Locate the cell with the specified text and output its (x, y) center coordinate. 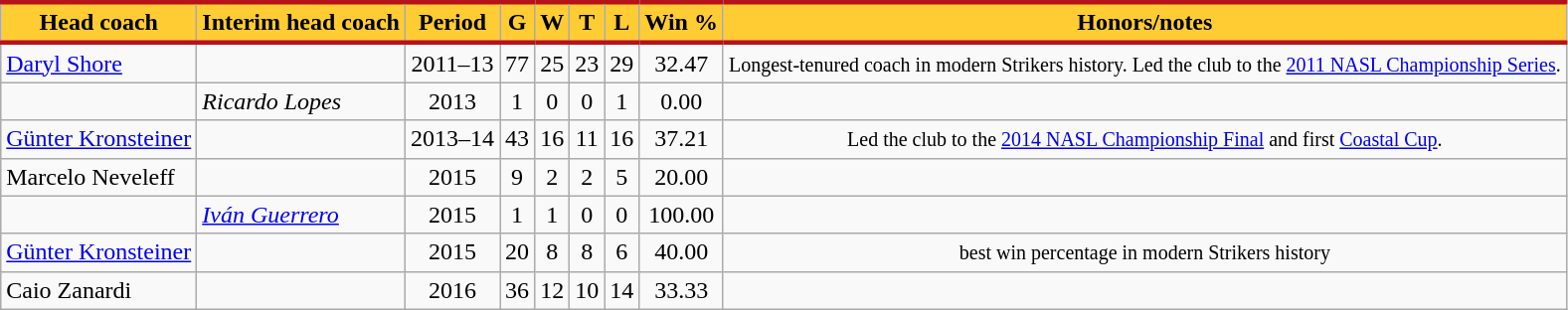
Marcelo Neveleff (99, 177)
Interim head coach (301, 22)
11 (587, 139)
Daryl Shore (99, 63)
G (517, 22)
20.00 (682, 177)
36 (517, 290)
Longest-tenured coach in modern Strikers history. Led the club to the 2011 NASL Championship Series. (1144, 63)
2013–14 (451, 139)
T (587, 22)
2011–13 (451, 63)
Period (451, 22)
2016 (451, 290)
12 (553, 290)
Honors/notes (1144, 22)
43 (517, 139)
32.47 (682, 63)
W (553, 22)
Head coach (99, 22)
14 (622, 290)
23 (587, 63)
Caio Zanardi (99, 290)
L (622, 22)
9 (517, 177)
77 (517, 63)
37.21 (682, 139)
2013 (451, 101)
25 (553, 63)
0.00 (682, 101)
Win % (682, 22)
20 (517, 252)
Iván Guerrero (301, 215)
6 (622, 252)
5 (622, 177)
40.00 (682, 252)
10 (587, 290)
100.00 (682, 215)
29 (622, 63)
33.33 (682, 290)
best win percentage in modern Strikers history (1144, 252)
Led the club to the 2014 NASL Championship Final and first Coastal Cup. (1144, 139)
Ricardo Lopes (301, 101)
